Locate the cell with the specified text and output its [x, y] center coordinate. 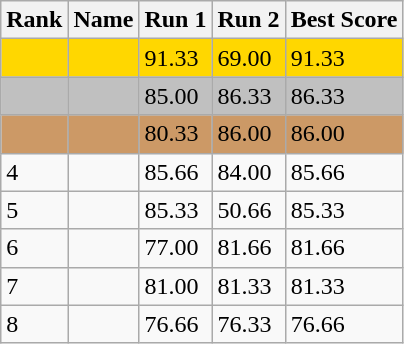
6 [34, 248]
Run 2 [248, 20]
Run 1 [176, 20]
81.00 [176, 286]
Name [104, 20]
Best Score [344, 20]
50.66 [248, 210]
80.33 [176, 134]
84.00 [248, 172]
5 [34, 210]
76.33 [248, 324]
8 [34, 324]
69.00 [248, 58]
Rank [34, 20]
7 [34, 286]
4 [34, 172]
77.00 [176, 248]
85.00 [176, 96]
